Locate the cell with the specified text and output its (X, Y) center coordinate. 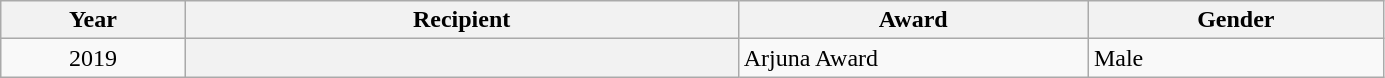
Arjuna Award (913, 58)
Recipient (462, 20)
2019 (93, 58)
Award (913, 20)
Male (1236, 58)
Gender (1236, 20)
Year (93, 20)
